Return the [X, Y] coordinate for the center point of the cell that contains the specified text.  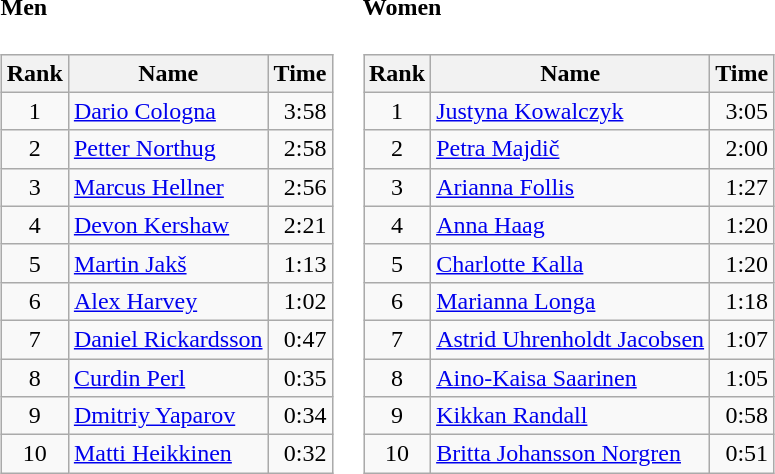
1:07 [742, 339]
Kikkan Randall [570, 416]
1:18 [742, 301]
1:02 [300, 301]
Petter Northug [168, 149]
Dmitriy Yaparov [168, 416]
2:21 [300, 225]
Devon Kershaw [168, 225]
Dario Cologna [168, 111]
0:58 [742, 416]
Astrid Uhrenholdt Jacobsen [570, 339]
2:00 [742, 149]
Justyna Kowalczyk [570, 111]
0:34 [300, 416]
Alex Harvey [168, 301]
0:47 [300, 339]
3:58 [300, 111]
3:05 [742, 111]
0:32 [300, 454]
Britta Johansson Norgren [570, 454]
Marcus Hellner [168, 187]
1:27 [742, 187]
0:51 [742, 454]
Daniel Rickardsson [168, 339]
1:13 [300, 263]
Petra Majdič [570, 149]
Martin Jakš [168, 263]
Curdin Perl [168, 378]
Aino-Kaisa Saarinen [570, 378]
Charlotte Kalla [570, 263]
Arianna Follis [570, 187]
2:56 [300, 187]
Matti Heikkinen [168, 454]
Anna Haag [570, 225]
Marianna Longa [570, 301]
2:58 [300, 149]
0:35 [300, 378]
1:05 [742, 378]
